Extract the (X, Y) coordinate from the center of the cell holding the provided text.  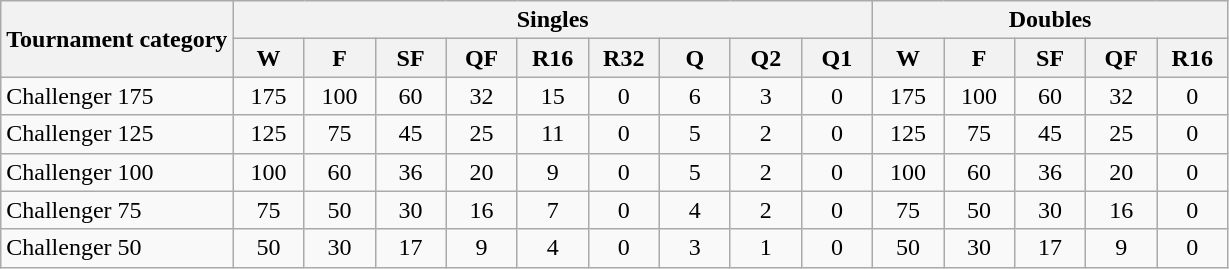
Challenger 75 (117, 210)
Tournament category (117, 39)
Challenger 50 (117, 248)
R32 (624, 58)
15 (552, 96)
Singles (553, 20)
Challenger 175 (117, 96)
6 (694, 96)
Q2 (766, 58)
Q1 (836, 58)
11 (552, 134)
Doubles (1050, 20)
Challenger 125 (117, 134)
Challenger 100 (117, 172)
1 (766, 248)
Q (694, 58)
7 (552, 210)
